Determine the [X, Y] coordinate at the center of the cell enclosing the given text.  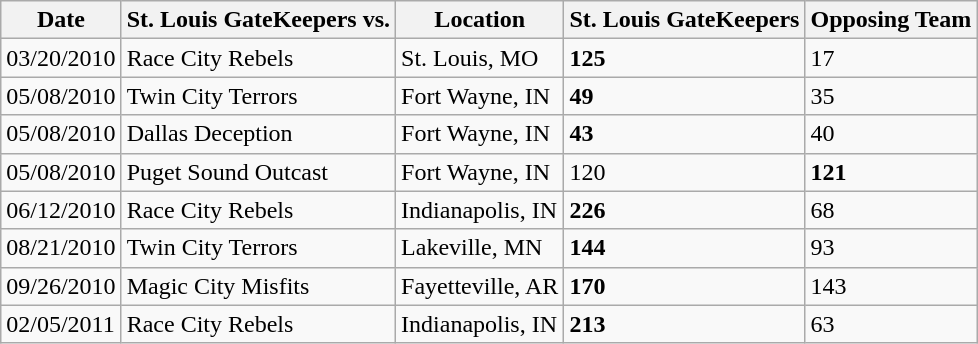
Puget Sound Outcast [258, 172]
226 [684, 210]
120 [684, 172]
49 [684, 96]
03/20/2010 [61, 58]
Magic City Misfits [258, 286]
Opposing Team [891, 20]
06/12/2010 [61, 210]
143 [891, 286]
63 [891, 324]
17 [891, 58]
Date [61, 20]
09/26/2010 [61, 286]
144 [684, 248]
08/21/2010 [61, 248]
02/05/2011 [61, 324]
93 [891, 248]
170 [684, 286]
35 [891, 96]
43 [684, 134]
Lakeville, MN [480, 248]
St. Louis GateKeepers [684, 20]
Fayetteville, AR [480, 286]
Dallas Deception [258, 134]
St. Louis GateKeepers vs. [258, 20]
68 [891, 210]
40 [891, 134]
213 [684, 324]
St. Louis, MO [480, 58]
125 [684, 58]
Location [480, 20]
121 [891, 172]
